Find where the given text appears and provide that cell's center as (x, y) coordinate. 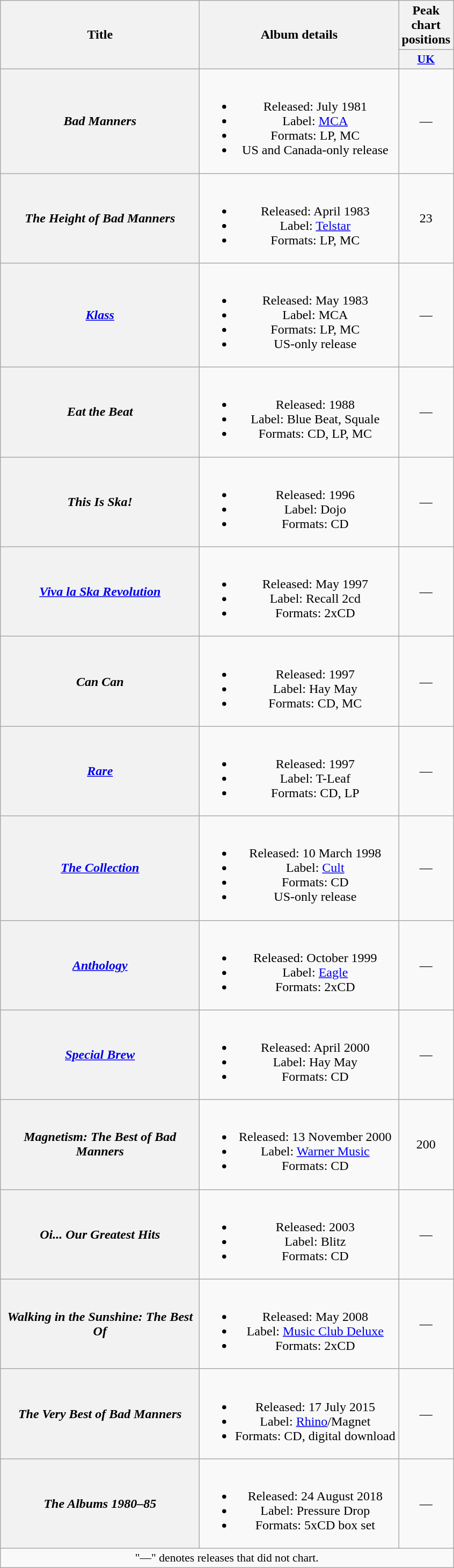
23 (426, 218)
The Albums 1980–85 (100, 1503)
Released: April 1983Label: TelstarFormats: LP, MC (299, 218)
Magnetism: The Best of Bad Manners (100, 1144)
Released: 1997Label: T-LeafFormats: CD, LP (299, 771)
Released: 1997Label: Hay MayFormats: CD, MC (299, 681)
Bad Manners (100, 121)
Anthology (100, 965)
Released: 10 March 1998Label: CultFormats: CDUS-only release (299, 868)
Released: 24 August 2018Label: Pressure DropFormats: 5xCD box set (299, 1503)
Released: April 2000Label: Hay MayFormats: CD (299, 1055)
Viva la Ska Revolution (100, 592)
Peak chart positions (426, 25)
Title (100, 35)
Walking in the Sunshine: The Best Of (100, 1324)
The Collection (100, 868)
Special Brew (100, 1055)
The Height of Bad Manners (100, 218)
Released: 1996Label: DojoFormats: CD (299, 502)
"—" denotes releases that did not chart. (227, 1558)
Oi... Our Greatest Hits (100, 1234)
Klass (100, 315)
Rare (100, 771)
This Is Ska! (100, 502)
Released: October 1999Label: EagleFormats: 2xCD (299, 965)
Released: 2003Label: BlitzFormats: CD (299, 1234)
Released: July 1981Label: MCAFormats: LP, MCUS and Canada-only release (299, 121)
Released: May 1983Label: MCAFormats: LP, MCUS-only release (299, 315)
Eat the Beat (100, 413)
Released: May 2008Label: Music Club DeluxeFormats: 2xCD (299, 1324)
Released: 13 November 2000Label: Warner MusicFormats: CD (299, 1144)
Album details (299, 35)
The Very Best of Bad Manners (100, 1414)
UK (426, 60)
Released: 1988Label: Blue Beat, SqualeFormats: CD, LP, MC (299, 413)
Can Can (100, 681)
Released: 17 July 2015Label: Rhino/MagnetFormats: CD, digital download (299, 1414)
Released: May 1997Label: Recall 2cdFormats: 2xCD (299, 592)
200 (426, 1144)
